Identify which cell holds the provided text, then report its [X, Y] central coordinate. 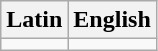
Latin [34, 20]
English [112, 20]
